Determine the (x, y) coordinate at the center of the cell enclosing the given text.  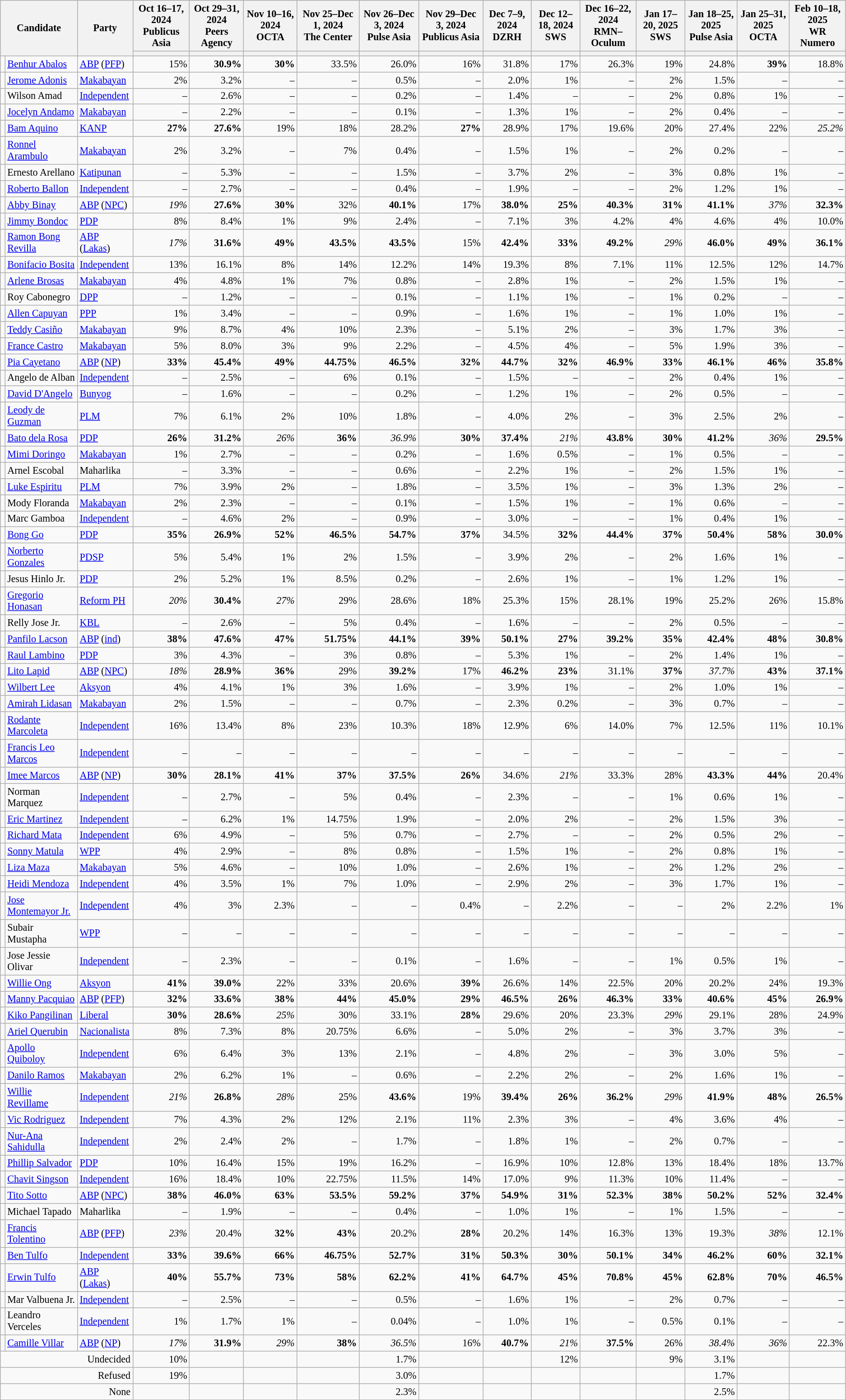
31.6% (217, 243)
4.5% (507, 345)
11.3% (608, 1179)
KANP (105, 128)
8.5% (328, 579)
France Castro (41, 345)
Liberal (105, 1015)
60% (763, 1255)
Jesus Hinlo Jr. (41, 579)
Leandro Verceles (41, 1321)
26.3% (608, 64)
Roberto Ballon (41, 188)
Undecided (67, 1359)
Erwin Tulfo (41, 1277)
Party (105, 28)
Katipunan (105, 172)
11.4% (711, 1179)
Mody Floranda (41, 503)
4.1% (217, 687)
Jerome Adonis (41, 80)
52.7% (389, 1255)
43.3% (711, 775)
31.2% (217, 438)
24.9% (818, 1015)
16.2% (389, 1163)
Candidate (39, 28)
12.1% (818, 1233)
Francis Tolentino (41, 1233)
33.6% (217, 999)
36.5% (389, 1343)
Arnel Escobal (41, 470)
26.5% (818, 1097)
6.1% (217, 415)
14.75% (328, 819)
4.0% (507, 415)
Imee Marcos (41, 775)
6.6% (389, 1031)
10.0% (818, 221)
47.6% (217, 639)
Angelo de Alban (41, 378)
31.9% (217, 1343)
63% (270, 1195)
18.8% (818, 64)
Subair Mustapha (41, 933)
Michael Tapado (41, 1212)
39.4% (507, 1097)
Nov 26–Dec 3, 2024Pulse Asia (389, 25)
32.4% (818, 1195)
Liza Maza (41, 868)
Camille Villar (41, 1343)
Phillip Salvador (41, 1163)
46.1% (711, 362)
28.2% (389, 128)
16.4% (217, 1163)
30.9% (217, 64)
Rodante Marcoleta (41, 725)
23.3% (608, 1015)
Chavit Singson (41, 1179)
38.0% (507, 205)
12.8% (608, 1163)
Bunyog (105, 394)
32.1% (818, 1255)
3.6% (711, 1119)
33.3% (608, 775)
40.3% (608, 205)
26.0% (389, 64)
32.3% (818, 205)
Abby Binay (41, 205)
20.6% (389, 983)
5.1% (507, 329)
44.1% (389, 639)
26.6% (507, 983)
20.75% (328, 1031)
Dec 7–9, 2024DZRH (507, 25)
Relly Jose Jr. (41, 623)
Nov 25–Dec 1, 2024The Center (328, 25)
David D'Angelo (41, 394)
Allen Capuyan (41, 313)
52.3% (608, 1195)
Mar Valbuena Jr. (41, 1299)
10.1% (818, 725)
Nacionalista (105, 1031)
29.5% (818, 438)
43.6% (389, 1097)
46% (763, 362)
36.9% (389, 438)
5.2% (217, 579)
30.8% (818, 639)
Bong Go (41, 535)
Norman Marquez (41, 797)
30.0% (818, 535)
41.1% (711, 205)
Bato dela Rosa (41, 438)
Teddy Casiño (41, 329)
8.4% (217, 221)
Willie Revillame (41, 1097)
Jocelyn Andamo (41, 112)
Ronnel Arambulo (41, 150)
PDSP (105, 556)
44.75% (328, 362)
Ramon Bong Revilla (41, 243)
13.7% (818, 1163)
22.75% (328, 1179)
50.4% (711, 535)
Gregorio Honasan (41, 601)
Ariel Querubin (41, 1031)
Mimi Doringo (41, 454)
40.7% (507, 1343)
6.4% (217, 1053)
Raul Lambino (41, 655)
22.3% (818, 1343)
Wilson Amad (41, 96)
Leody de Guzman (41, 415)
45.4% (217, 362)
Eric Martinez (41, 819)
70% (763, 1277)
Heidi Mendoza (41, 884)
31.1% (608, 671)
45.0% (389, 999)
Wilbert Lee (41, 687)
Jose Montemayor Jr. (41, 905)
Nur-Ana Sahidulla (41, 1141)
46.9% (608, 362)
7.3% (217, 1031)
25.3% (507, 601)
Dec 16–22, 2024RMN–Oculum (608, 25)
Richard Mata (41, 835)
50.2% (711, 1195)
Lito Lapid (41, 671)
37.7% (711, 671)
Nov 10–16, 2024OCTA (270, 25)
49.2% (608, 243)
5.0% (507, 1031)
54.9% (507, 1195)
44.4% (608, 535)
16.3% (608, 1233)
Benhur Abalos (41, 64)
17.0% (507, 1179)
43.8% (608, 438)
Nov 29–Dec 3, 2024Publicus Asia (451, 25)
Norberto Gonzales (41, 556)
14.0% (608, 725)
29.6% (507, 1015)
29.1% (711, 1015)
62.2% (389, 1277)
50.3% (507, 1255)
34.5% (507, 535)
4.2% (608, 221)
40.6% (711, 999)
Oct 29–31, 2024Peers Agency (217, 25)
ABP (ind) (105, 639)
34.6% (507, 775)
Feb 10–18, 2025WR Numero (818, 25)
53.5% (328, 1195)
PPP (105, 313)
Jimmy Bondoc (41, 221)
33.5% (328, 64)
47% (270, 639)
None (67, 1391)
Apollo Quiboloy (41, 1053)
Vic Rodriguez (41, 1119)
36.2% (608, 1097)
8.7% (217, 329)
Francis Leo Marcos (41, 753)
26.8% (217, 1097)
16.9% (507, 1163)
35.8% (818, 362)
12.2% (389, 265)
2.8% (507, 281)
4.9% (217, 835)
38.4% (711, 1343)
Dec 12–18, 2024SWS (555, 25)
40.1% (389, 205)
46.3% (608, 999)
3.3% (217, 470)
Manny Pacquiao (41, 999)
59.2% (389, 1195)
39.6% (217, 1255)
Tito Sotto (41, 1195)
31.8% (507, 64)
Bam Aquino (41, 128)
Jose Jessie Olivar (41, 961)
44.7% (507, 362)
14.7% (818, 265)
64.7% (507, 1277)
19.6% (608, 128)
33.1% (389, 1015)
27.4% (711, 128)
34% (660, 1255)
3.4% (217, 313)
Refused (67, 1376)
Danilo Ramos (41, 1075)
DPP (105, 297)
54.7% (389, 535)
Ernesto Arellano (41, 172)
41.9% (711, 1097)
Reform PH (105, 601)
39.0% (217, 983)
8.0% (217, 345)
Roy Cabonegro (41, 297)
73% (270, 1277)
36.1% (818, 243)
Willie Ong (41, 983)
46.75% (328, 1255)
15.8% (818, 601)
Sonny Matula (41, 851)
70.8% (608, 1277)
Jan 18–25, 2025Pulse Asia (711, 25)
37.1% (818, 671)
41.2% (711, 438)
24.8% (711, 64)
Marc Gamboa (41, 519)
12.9% (507, 725)
1.1% (507, 297)
Panfilo Lacson (41, 639)
Ben Tulfo (41, 1255)
16.1% (217, 265)
KBL (105, 623)
0.04% (389, 1321)
Kiko Pangilinan (41, 1015)
3.1% (711, 1359)
Luke Espiritu (41, 486)
Jan 17–20, 2025SWS (660, 25)
40% (161, 1277)
Jan 25–31, 2025OCTA (763, 25)
13.4% (217, 725)
11.5% (389, 1179)
62.8% (711, 1277)
22.5% (608, 983)
37.4% (507, 438)
Pia Cayetano (41, 362)
Amirah Lidasan (41, 704)
66% (270, 1255)
10.3% (389, 725)
30.4% (217, 601)
5.4% (217, 556)
Bonifacio Bosita (41, 265)
Oct 16–17, 2024Publicus Asia (161, 25)
24% (763, 983)
55.7% (217, 1277)
51.75% (328, 639)
Arlene Brosas (41, 281)
